Provide the [X, Y] coordinate of the cell's center where the given text is located.  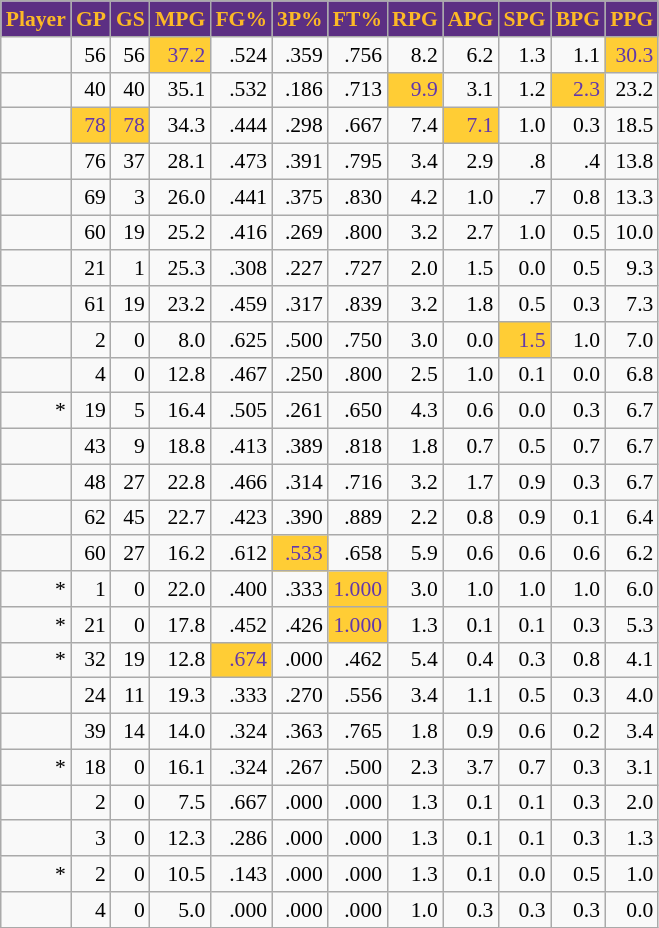
35.1 [180, 90]
.359 [300, 55]
.308 [241, 269]
.298 [300, 126]
.795 [358, 162]
7.5 [180, 803]
32 [91, 660]
37.2 [180, 55]
5.4 [415, 660]
39 [91, 732]
Player [36, 19]
1.7 [471, 482]
RPG [415, 19]
76 [91, 162]
.400 [241, 589]
.413 [241, 447]
BPG [578, 19]
5.3 [632, 625]
.765 [358, 732]
.830 [358, 197]
2.9 [471, 162]
7.3 [632, 304]
18.5 [632, 126]
34.3 [180, 126]
.462 [358, 660]
.674 [241, 660]
6.0 [632, 589]
30.3 [632, 55]
.889 [358, 518]
7.1 [471, 126]
9 [130, 447]
.658 [358, 554]
3.7 [471, 767]
.818 [358, 447]
FG% [241, 19]
3P% [300, 19]
SPG [524, 19]
16.2 [180, 554]
28.1 [180, 162]
.314 [300, 482]
8.2 [415, 55]
.416 [241, 233]
0.4 [471, 660]
.839 [358, 304]
25.3 [180, 269]
10.0 [632, 233]
2.5 [415, 375]
69 [91, 197]
19.3 [180, 696]
61 [91, 304]
.713 [358, 90]
.7 [524, 197]
4.2 [415, 197]
.426 [300, 625]
10.5 [180, 874]
.444 [241, 126]
.524 [241, 55]
.750 [358, 340]
4.3 [415, 411]
.625 [241, 340]
13.8 [632, 162]
.267 [300, 767]
22.7 [180, 518]
.261 [300, 411]
14.0 [180, 732]
.270 [300, 696]
2.2 [415, 518]
14 [130, 732]
.650 [358, 411]
1.2 [524, 90]
FT% [358, 19]
5.9 [415, 554]
5.0 [180, 910]
0.2 [578, 732]
9.3 [632, 269]
.286 [241, 839]
4.1 [632, 660]
.391 [300, 162]
APG [471, 19]
.441 [241, 197]
.317 [300, 304]
8.0 [180, 340]
.612 [241, 554]
62 [91, 518]
7.4 [415, 126]
.269 [300, 233]
12.3 [180, 839]
43 [91, 447]
MPG [180, 19]
.716 [358, 482]
.4 [578, 162]
.227 [300, 269]
GP [91, 19]
.756 [358, 55]
13.3 [632, 197]
.390 [300, 518]
.452 [241, 625]
.250 [300, 375]
25.2 [180, 233]
9.9 [415, 90]
16.4 [180, 411]
.532 [241, 90]
4.0 [632, 696]
16.1 [180, 767]
.375 [300, 197]
5 [130, 411]
.389 [300, 447]
.143 [241, 874]
11 [130, 696]
22.0 [180, 589]
PPG [632, 19]
.8 [524, 162]
.423 [241, 518]
6.8 [632, 375]
22.8 [180, 482]
.473 [241, 162]
.467 [241, 375]
.466 [241, 482]
18 [91, 767]
48 [91, 482]
.727 [358, 269]
18.8 [180, 447]
6.4 [632, 518]
.556 [358, 696]
24 [91, 696]
GS [130, 19]
37 [130, 162]
7.0 [632, 340]
.505 [241, 411]
.459 [241, 304]
.186 [300, 90]
17.8 [180, 625]
45 [130, 518]
26.0 [180, 197]
.363 [300, 732]
2.7 [471, 233]
.533 [300, 554]
